From the cell containing the given text, extract its center point as [x, y] coordinate. 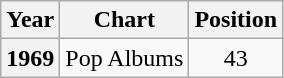
Pop Albums [124, 58]
Chart [124, 20]
43 [236, 58]
Year [30, 20]
Position [236, 20]
1969 [30, 58]
